For the text-containing cell, return its midpoint in (x, y) coordinate format. 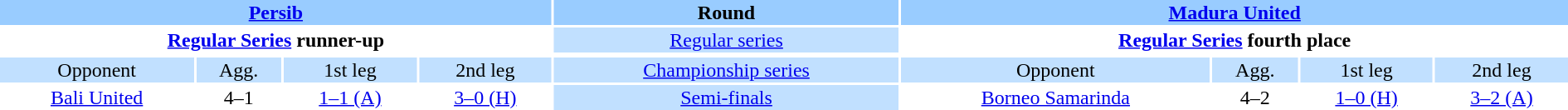
Madura United (1234, 12)
Borneo Samarinda (1055, 97)
3–0 (H) (485, 97)
1–0 (H) (1366, 97)
Persib (275, 12)
Regular Series runner-up (275, 40)
3–2 (A) (1502, 97)
Round (727, 12)
1–1 (A) (350, 97)
Bali United (96, 97)
Regular series (727, 40)
Semi-finals (727, 97)
4–1 (239, 97)
Championship series (727, 70)
Regular Series fourth place (1234, 40)
4–2 (1254, 97)
